Return the (X, Y) coordinate for the center point of the cell that contains the specified text.  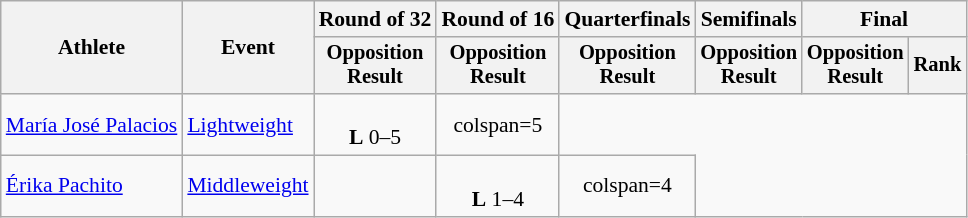
Lightweight (248, 124)
Quarterfinals (627, 19)
L 0–5 (376, 124)
L 1–4 (498, 186)
colspan=4 (627, 186)
Rank (938, 66)
Event (248, 48)
Round of 16 (498, 19)
Érika Pachito (92, 186)
Round of 32 (376, 19)
Middleweight (248, 186)
colspan=5 (498, 124)
María José Palacios (92, 124)
Athlete (92, 48)
Semifinals (748, 19)
Final (884, 19)
